Determine the (x, y) coordinate at the center of the cell enclosing the given text.  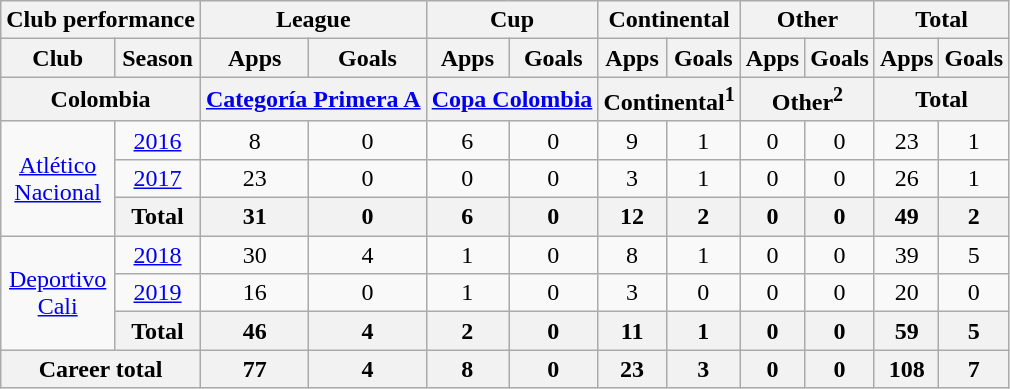
12 (632, 217)
DeportivoCali (58, 293)
Other2 (807, 100)
Colombia (101, 100)
9 (632, 140)
16 (254, 293)
2019 (158, 293)
11 (632, 331)
39 (906, 255)
AtléticoNacional (58, 178)
2018 (158, 255)
108 (906, 369)
77 (254, 369)
Cup (512, 20)
League (313, 20)
30 (254, 255)
Continental (669, 20)
Continental1 (669, 100)
26 (906, 178)
2017 (158, 178)
31 (254, 217)
59 (906, 331)
20 (906, 293)
Club (58, 58)
Club performance (101, 20)
46 (254, 331)
7 (974, 369)
Other (807, 20)
Season (158, 58)
Categoría Primera A (313, 100)
49 (906, 217)
Copa Colombia (512, 100)
2016 (158, 140)
Career total (101, 369)
